Return the (x, y) coordinate for the center point of the cell that contains the specified text.  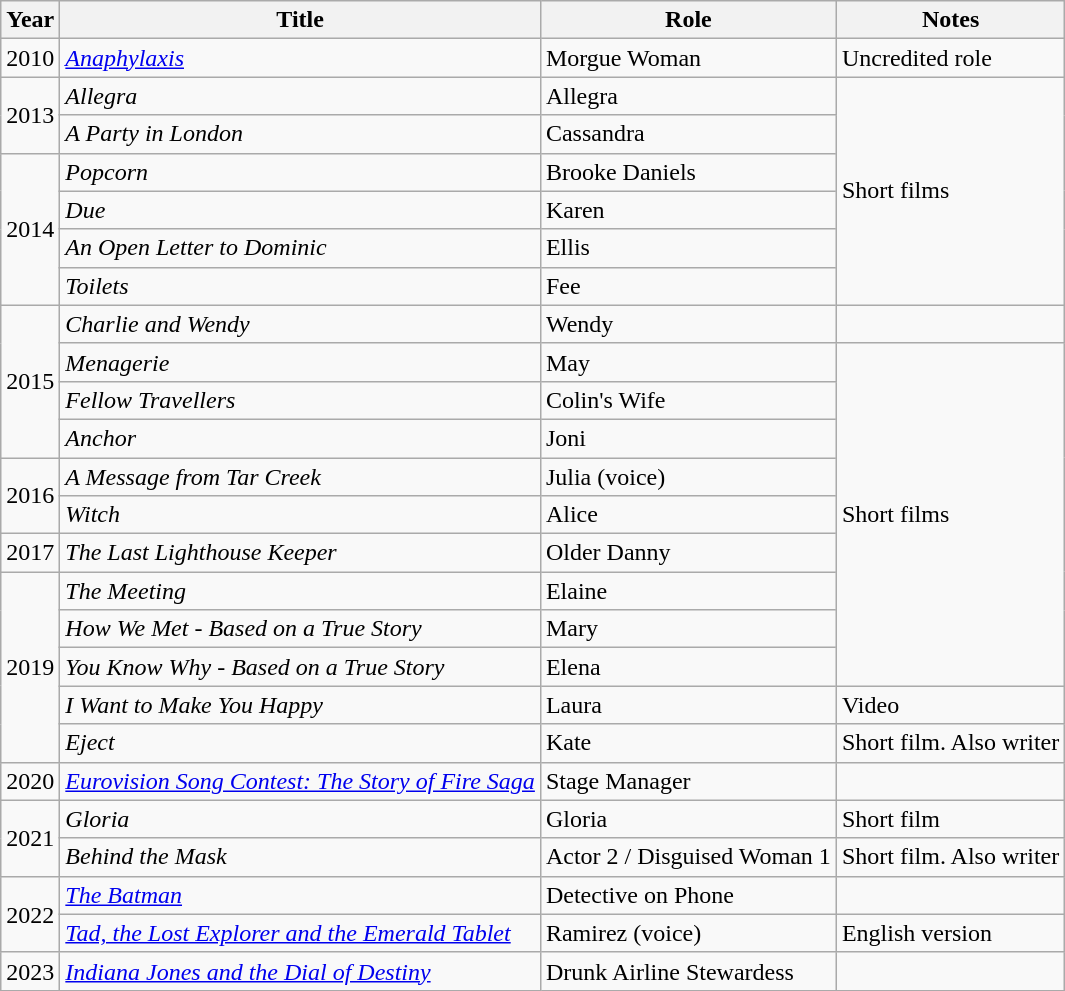
Video (950, 705)
Morgue Woman (688, 58)
Ramirez (voice) (688, 933)
Karen (688, 210)
English version (950, 933)
2013 (30, 115)
Drunk Airline Stewardess (688, 971)
Title (300, 20)
A Party in London (300, 134)
Due (300, 210)
Notes (950, 20)
Brooke Daniels (688, 172)
Detective on Phone (688, 895)
Tad, the Lost Explorer and the Emerald Tablet (300, 933)
2021 (30, 838)
Behind the Mask (300, 857)
2020 (30, 781)
2015 (30, 381)
Witch (300, 515)
2017 (30, 553)
Julia (voice) (688, 477)
2016 (30, 496)
Indiana Jones and the Dial of Destiny (300, 971)
Ellis (688, 248)
The Batman (300, 895)
Wendy (688, 324)
2022 (30, 914)
Elena (688, 667)
2010 (30, 58)
Eject (300, 743)
Anchor (300, 438)
Actor 2 / Disguised Woman 1 (688, 857)
You Know Why - Based on a True Story (300, 667)
Anaphylaxis (300, 58)
Fellow Travellers (300, 400)
Joni (688, 438)
Role (688, 20)
How We Met - Based on a True Story (300, 629)
Stage Manager (688, 781)
Uncredited role (950, 58)
Eurovision Song Contest: The Story of Fire Saga (300, 781)
A Message from Tar Creek (300, 477)
An Open Letter to Dominic (300, 248)
Menagerie (300, 362)
May (688, 362)
Toilets (300, 286)
2019 (30, 667)
Year (30, 20)
Popcorn (300, 172)
Fee (688, 286)
The Last Lighthouse Keeper (300, 553)
Laura (688, 705)
Colin's Wife (688, 400)
Charlie and Wendy (300, 324)
Kate (688, 743)
Mary (688, 629)
Cassandra (688, 134)
I Want to Make You Happy (300, 705)
2014 (30, 229)
2023 (30, 971)
The Meeting (300, 591)
Short film (950, 819)
Alice (688, 515)
Elaine (688, 591)
Older Danny (688, 553)
